Detect which cell encompasses the target text, then output its [x, y] center coordinate. 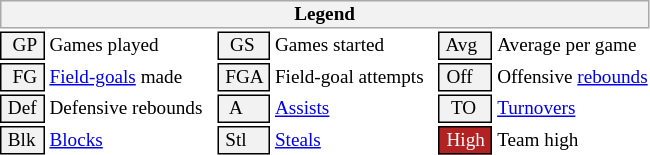
A [244, 108]
Stl [244, 140]
GP [22, 46]
Defensive rebounds [131, 108]
Games started [354, 46]
Avg [466, 46]
Blocks [131, 140]
Def [22, 108]
GS [244, 46]
High [466, 140]
FG [22, 77]
Team high [573, 140]
Off [466, 77]
Legend [324, 14]
Turnovers [573, 108]
Field-goal attempts [354, 77]
Field-goals made [131, 77]
FGA [244, 77]
Average per game [573, 46]
Offensive rebounds [573, 77]
Steals [354, 140]
Assists [354, 108]
TO [466, 108]
Blk [22, 140]
Games played [131, 46]
